Search for the cell housing the specified text and yield its (x, y) center coordinate. 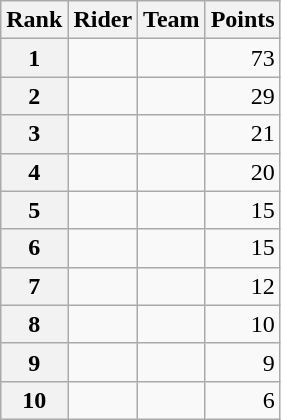
20 (242, 172)
7 (34, 286)
1 (34, 58)
8 (34, 324)
Rider (103, 20)
Team (172, 20)
73 (242, 58)
12 (242, 286)
4 (34, 172)
Points (242, 20)
2 (34, 96)
Rank (34, 20)
29 (242, 96)
3 (34, 134)
21 (242, 134)
5 (34, 210)
